Provide the (x, y) coordinate of the cell's center where the given text is located.  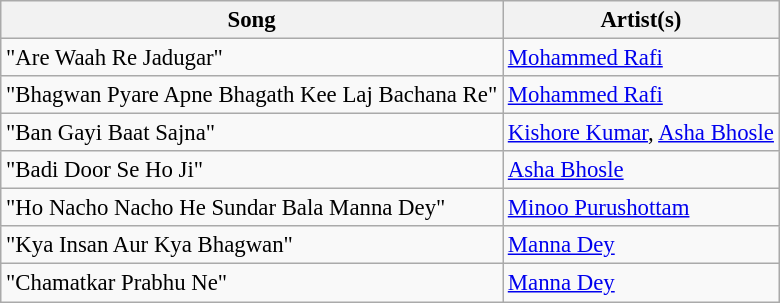
"Ban Gayi Baat Sajna" (252, 133)
"Badi Door Se Ho Ji" (252, 170)
Minoo Purushottam (640, 208)
Artist(s) (640, 20)
"Are Waah Re Jadugar" (252, 58)
Kishore Kumar, Asha Bhosle (640, 133)
"Chamatkar Prabhu Ne" (252, 283)
"Kya Insan Aur Kya Bhagwan" (252, 245)
"Bhagwan Pyare Apne Bhagath Kee Laj Bachana Re" (252, 95)
"Ho Nacho Nacho He Sundar Bala Manna Dey" (252, 208)
Asha Bhosle (640, 170)
Song (252, 20)
